Provide the [x, y] coordinate of the cell's center where the given text is located.  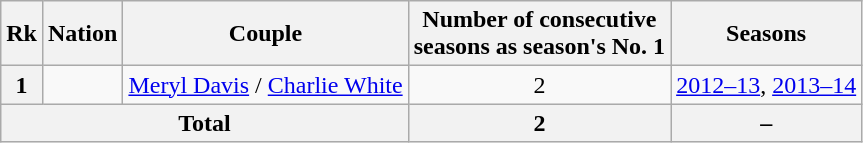
Couple [266, 34]
1 [22, 85]
Meryl Davis / Charlie White [266, 85]
Rk [22, 34]
Number of consecutiveseasons as season's No. 1 [539, 34]
– [766, 123]
Nation [82, 34]
Seasons [766, 34]
2012–13, 2013–14 [766, 85]
Total [204, 123]
